Capture the cell that displays the provided text and extract its [X, Y] central coordinate. 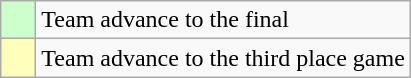
Team advance to the third place game [224, 58]
Team advance to the final [224, 20]
